Extract the [X, Y] coordinate from the center of the cell holding the provided text.  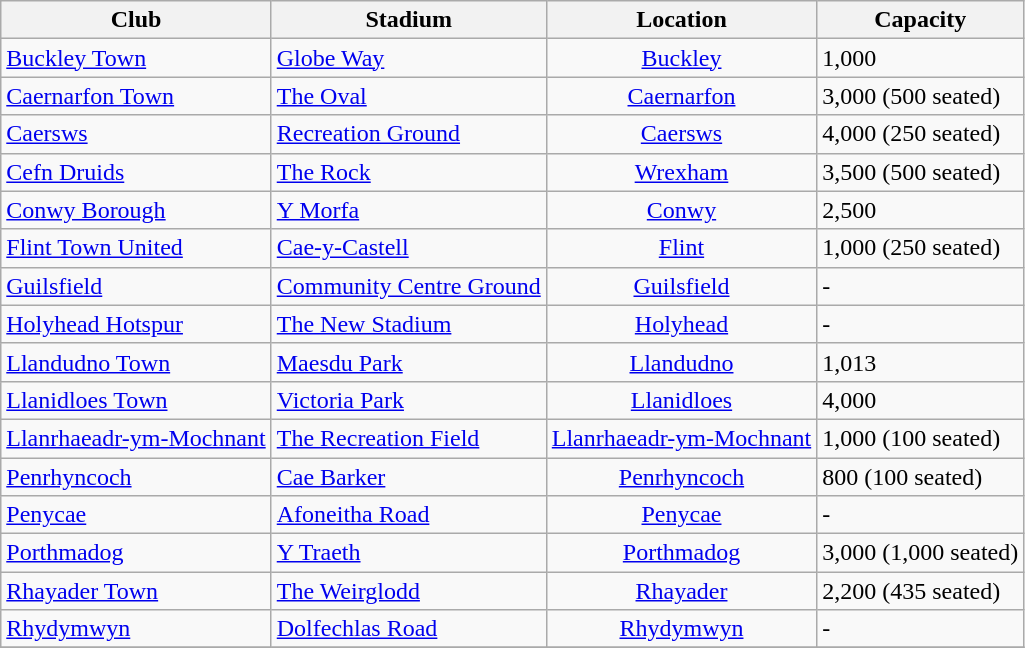
Cefn Druids [136, 172]
Globe Way [408, 58]
The Rock [408, 172]
The Weirglodd [408, 591]
3,000 (500 seated) [920, 96]
1,000 (100 seated) [920, 438]
Club [136, 20]
Caernarfon Town [136, 96]
Conwy [681, 210]
Wrexham [681, 172]
Holyhead [681, 324]
4,000 [920, 400]
Community Centre Ground [408, 286]
2,200 (435 seated) [920, 591]
Conwy Borough [136, 210]
Y Morfa [408, 210]
800 (100 seated) [920, 477]
3,500 (500 seated) [920, 172]
2,500 [920, 210]
Afoneitha Road [408, 515]
1,000 (250 seated) [920, 248]
Flint [681, 248]
Rhayader [681, 591]
The New Stadium [408, 324]
3,000 (1,000 seated) [920, 553]
4,000 (250 seated) [920, 134]
Holyhead Hotspur [136, 324]
Location [681, 20]
Cae-y-Castell [408, 248]
1,013 [920, 362]
Llanidloes [681, 400]
The Oval [408, 96]
Flint Town United [136, 248]
Maesdu Park [408, 362]
Stadium [408, 20]
Buckley Town [136, 58]
1,000 [920, 58]
Llandudno Town [136, 362]
Dolfechlas Road [408, 629]
Llanidloes Town [136, 400]
The Recreation Field [408, 438]
Caernarfon [681, 96]
Cae Barker [408, 477]
Capacity [920, 20]
Y Traeth [408, 553]
Victoria Park [408, 400]
Llandudno [681, 362]
Buckley [681, 58]
Recreation Ground [408, 134]
Rhayader Town [136, 591]
